Locate the cell with the specified text and output its [x, y] center coordinate. 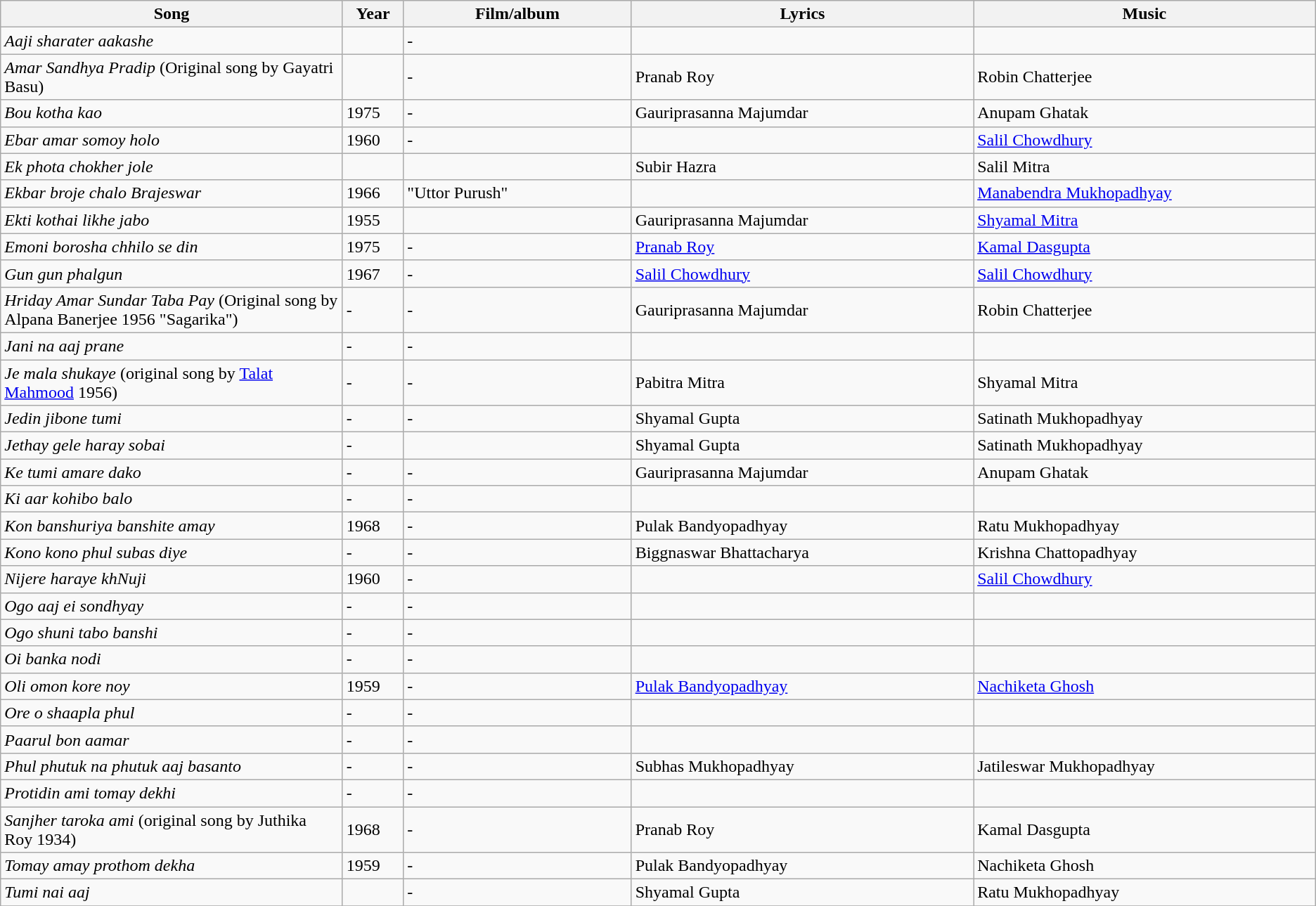
Salil Mitra [1144, 167]
Oi banka nodi [172, 659]
Protidin ami tomay dekhi [172, 793]
Nijere haraye khNuji [172, 579]
Pabitra Mitra [803, 382]
Ekbar broje chalo Brajeswar [172, 193]
Ebar amar somoy holo [172, 140]
Subhas Mukhopadhyay [803, 766]
Hriday Amar Sundar Taba Pay (Original song by Alpana Banerjee 1956 "Sagarika") [172, 309]
Ek phota chokher jole [172, 167]
Jani na aaj prane [172, 346]
Biggnaswar Bhattacharya [803, 552]
Film/album [517, 14]
Year [373, 14]
1966 [373, 193]
Je mala shukaye (original song by Talat Mahmood 1956) [172, 382]
"Uttor Purush" [517, 193]
Aaji sharater aakashe [172, 41]
Song [172, 14]
Paarul bon aamar [172, 739]
Manabendra Mukhopadhyay [1144, 193]
1955 [373, 220]
Ogo aaj ei sondhyay [172, 606]
Lyrics [803, 14]
Ogo shuni tabo banshi [172, 633]
Ore o shaapla phul [172, 713]
Ekti kothai likhe jabo [172, 220]
Jethay gele haray sobai [172, 446]
Subir Hazra [803, 167]
Amar Sandhya Pradip (Original song by Gayatri Basu) [172, 77]
Ke tumi amare dako [172, 472]
Tomay amay prothom dekha [172, 866]
Kon banshuriya banshite amay [172, 526]
Gun gun phalgun [172, 273]
1967 [373, 273]
Phul phutuk na phutuk aaj basanto [172, 766]
Tumi nai aaj [172, 893]
Jatileswar Mukhopadhyay [1144, 766]
Emoni borosha chhilo se din [172, 247]
Jedin jibone tumi [172, 419]
Sanjher taroka ami (original song by Juthika Roy 1934) [172, 829]
Oli omon kore noy [172, 686]
Bou kotha kao [172, 113]
Music [1144, 14]
Ki aar kohibo balo [172, 499]
Kono kono phul subas diye [172, 552]
Krishna Chattopadhyay [1144, 552]
